Detect which cell encompasses the target text, then output its [X, Y] center coordinate. 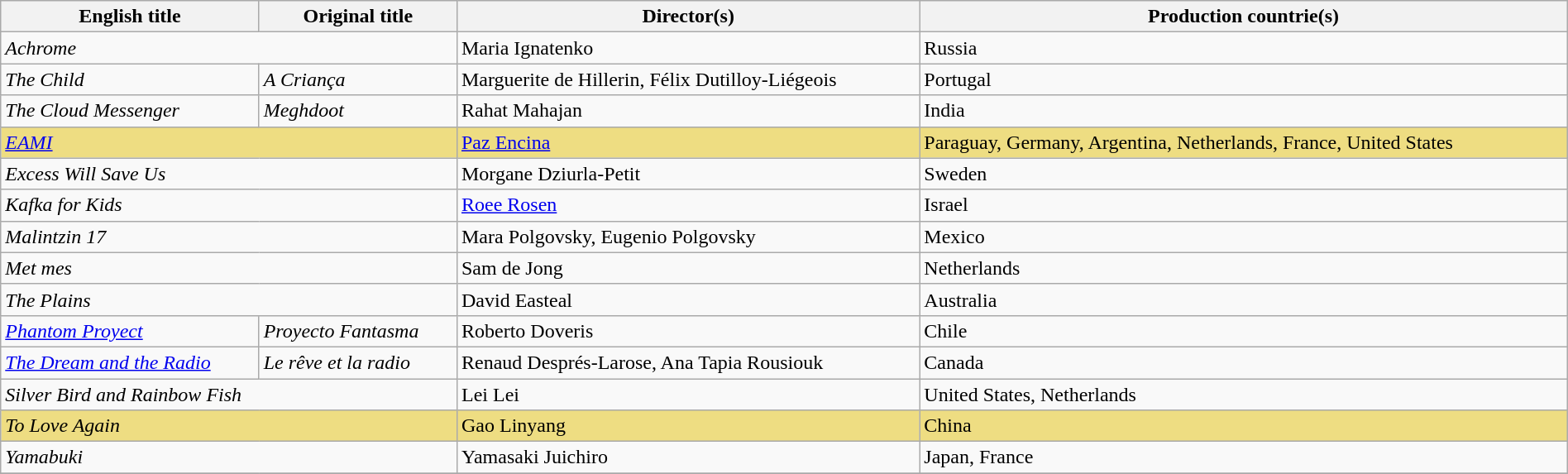
Renaud Després-Larose, Ana Tapia Rousiouk [688, 362]
Le rêve et la radio [357, 362]
Rahat Mahajan [688, 111]
The Plains [229, 299]
Russia [1244, 48]
Gao Linyang [688, 426]
India [1244, 111]
China [1244, 426]
The Cloud Messenger [130, 111]
The Dream and the Radio [130, 362]
The Child [130, 79]
Chile [1244, 331]
Morgane Dziurla-Petit [688, 174]
Excess Will Save Us [229, 174]
Paraguay, Germany, Argentina, Netherlands, France, United States [1244, 142]
Silver Bird and Rainbow Fish [229, 395]
Israel [1244, 205]
Maria Ignatenko [688, 48]
Production countrie(s) [1244, 17]
Japan, France [1244, 457]
Roberto Doveris [688, 331]
Kafka for Kids [229, 205]
EAMI [229, 142]
Lei Lei [688, 395]
Mexico [1244, 237]
Roee Rosen [688, 205]
Director(s) [688, 17]
United States, Netherlands [1244, 395]
Met mes [229, 268]
Sweden [1244, 174]
Australia [1244, 299]
Paz Encina [688, 142]
Meghdoot [357, 111]
David Easteal [688, 299]
To Love Again [229, 426]
Sam de Jong [688, 268]
Marguerite de Hillerin, Félix Dutilloy-Liégeois [688, 79]
English title [130, 17]
A Criança [357, 79]
Malintzin 17 [229, 237]
Yamabuki [229, 457]
Netherlands [1244, 268]
Original title [357, 17]
Achrome [229, 48]
Phantom Proyect [130, 331]
Canada [1244, 362]
Mara Polgovsky, Eugenio Polgovsky [688, 237]
Portugal [1244, 79]
Proyecto Fantasma [357, 331]
Yamasaki Juichiro [688, 457]
